Provide the (X, Y) coordinate of the cell's center where the given text is located.  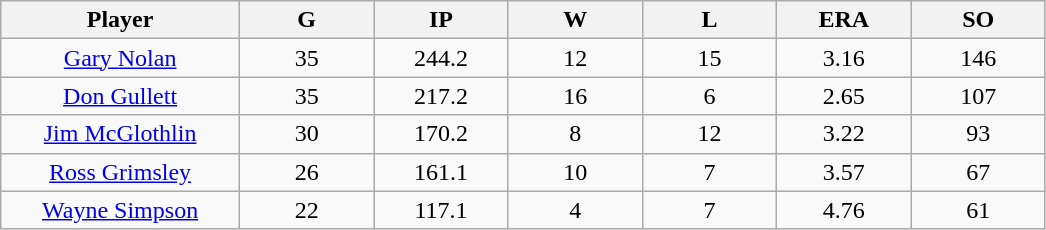
Gary Nolan (120, 58)
IP (441, 20)
2.65 (844, 96)
6 (709, 96)
G (306, 20)
Don Gullett (120, 96)
161.1 (441, 172)
15 (709, 58)
3.57 (844, 172)
Ross Grimsley (120, 172)
117.1 (441, 210)
L (709, 20)
170.2 (441, 134)
22 (306, 210)
26 (306, 172)
107 (978, 96)
93 (978, 134)
30 (306, 134)
61 (978, 210)
3.16 (844, 58)
67 (978, 172)
217.2 (441, 96)
4.76 (844, 210)
Player (120, 20)
SO (978, 20)
3.22 (844, 134)
ERA (844, 20)
16 (575, 96)
146 (978, 58)
8 (575, 134)
W (575, 20)
10 (575, 172)
4 (575, 210)
244.2 (441, 58)
Jim McGlothlin (120, 134)
Wayne Simpson (120, 210)
